Find where the given text appears and provide that cell's center as [x, y] coordinate. 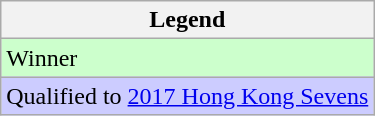
Qualified to 2017 Hong Kong Sevens [188, 96]
Winner [188, 58]
Legend [188, 20]
